Determine the [x, y] coordinate at the center of the cell enclosing the given text.  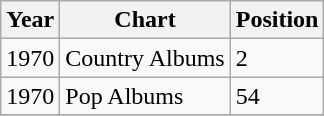
2 [277, 58]
Chart [145, 20]
Year [30, 20]
Position [277, 20]
Country Albums [145, 58]
Pop Albums [145, 96]
54 [277, 96]
